Output the [x, y] coordinate of the center of the cell containing the given text.  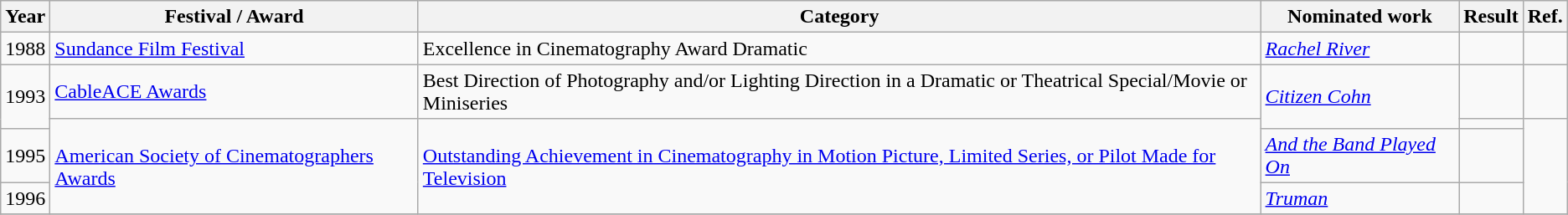
Result [1491, 17]
Rachel River [1360, 49]
Nominated work [1360, 17]
1996 [25, 198]
Sundance Film Festival [235, 49]
1988 [25, 49]
And the Band Played On [1360, 156]
Festival / Award [235, 17]
Ref. [1545, 17]
Truman [1360, 198]
Excellence in Cinematography Award Dramatic [839, 49]
Year [25, 17]
Best Direction of Photography and/or Lighting Direction in a Dramatic or Theatrical Special/Movie or Miniseries [839, 92]
1995 [25, 156]
American Society of Cinematographers Awards [235, 166]
Citizen Cohn [1360, 96]
1993 [25, 96]
Category [839, 17]
CableACE Awards [235, 92]
Outstanding Achievement in Cinematography in Motion Picture, Limited Series, or Pilot Made for Television [839, 166]
